Find where the given text appears and provide that cell's center as [X, Y] coordinate. 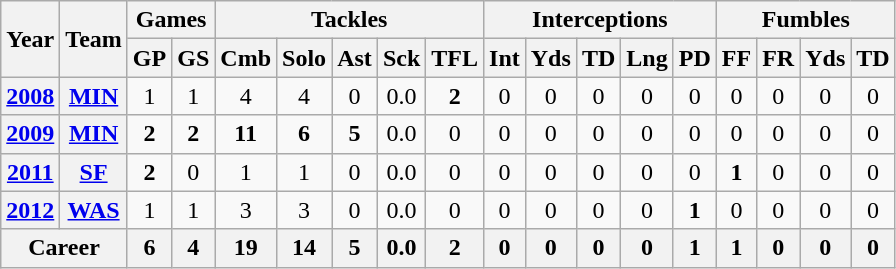
WAS [94, 210]
Lng [647, 58]
Games [170, 20]
Fumbles [806, 20]
Team [94, 39]
14 [304, 248]
19 [246, 248]
Year [30, 39]
FF [736, 58]
Tackles [350, 20]
Sck [401, 58]
2012 [30, 210]
Interceptions [600, 20]
Solo [304, 58]
FR [778, 58]
11 [246, 134]
GP [149, 58]
TFL [455, 58]
2011 [30, 172]
Career [64, 248]
GS [194, 58]
Ast [355, 58]
SF [94, 172]
2008 [30, 96]
Int [505, 58]
PD [694, 58]
2009 [30, 134]
Cmb [246, 58]
